Extract the (x, y) coordinate from the center of the cell holding the provided text.  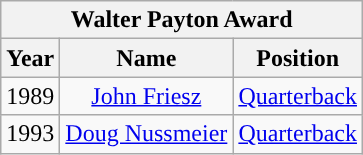
Year (30, 58)
Position (298, 58)
1989 (30, 96)
John Friesz (146, 96)
1993 (30, 134)
Name (146, 58)
Doug Nussmeier (146, 134)
Walter Payton Award (182, 20)
